For the text-containing cell, return its midpoint in [x, y] coordinate format. 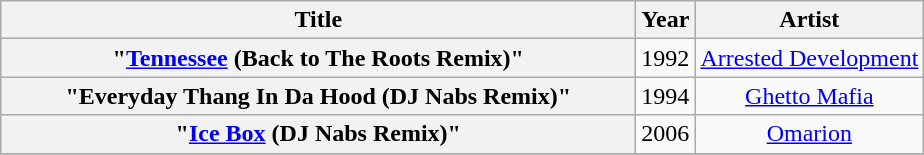
"Ice Box (DJ Nabs Remix)" [318, 134]
"Everyday Thang In Da Hood (DJ Nabs Remix)" [318, 96]
1994 [666, 96]
"Tennessee (Back to The Roots Remix)" [318, 58]
Arrested Development [810, 58]
2006 [666, 134]
1992 [666, 58]
Omarion [810, 134]
Artist [810, 20]
Ghetto Mafia [810, 96]
Year [666, 20]
Title [318, 20]
